Detect which cell encompasses the target text, then output its [x, y] center coordinate. 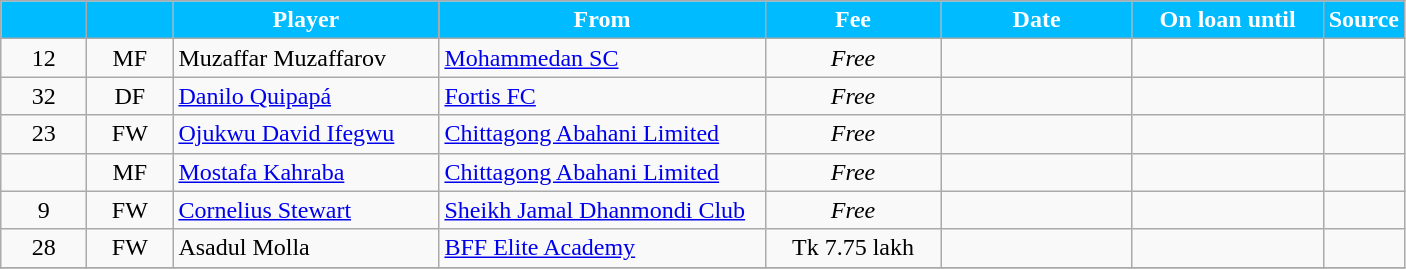
Asadul Molla [306, 248]
32 [44, 96]
On loan until [1228, 20]
Fortis FC [602, 96]
Tk 7.75 lakh [853, 248]
9 [44, 210]
Player [306, 20]
From [602, 20]
28 [44, 248]
BFF Elite Academy [602, 248]
Sheikh Jamal Dhanmondi Club [602, 210]
Mohammedan SC [602, 58]
Fee [853, 20]
DF [130, 96]
Date [1036, 20]
Source [1364, 20]
Mostafa Kahraba [306, 172]
Cornelius Stewart [306, 210]
Danilo Quipapá [306, 96]
12 [44, 58]
23 [44, 134]
Muzaffar Muzaffarov [306, 58]
Ojukwu David Ifegwu [306, 134]
